From the cell containing the given text, extract its center point as [x, y] coordinate. 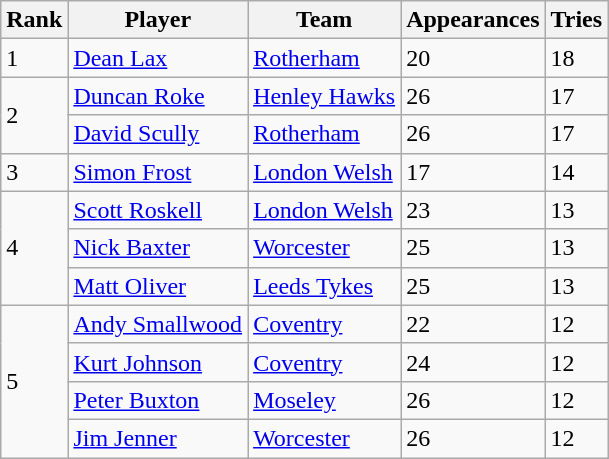
Henley Hawks [324, 96]
14 [576, 172]
Player [158, 20]
20 [473, 58]
Moseley [324, 400]
Appearances [473, 20]
Nick Baxter [158, 248]
Team [324, 20]
1 [34, 58]
5 [34, 381]
2 [34, 115]
Scott Roskell [158, 210]
David Scully [158, 134]
Tries [576, 20]
Simon Frost [158, 172]
Rank [34, 20]
Jim Jenner [158, 438]
Dean Lax [158, 58]
Matt Oliver [158, 286]
18 [576, 58]
Kurt Johnson [158, 362]
24 [473, 362]
Duncan Roke [158, 96]
23 [473, 210]
4 [34, 248]
Andy Smallwood [158, 324]
22 [473, 324]
Peter Buxton [158, 400]
Leeds Tykes [324, 286]
3 [34, 172]
